Return the (X, Y) coordinate for the center point of the cell that contains the specified text.  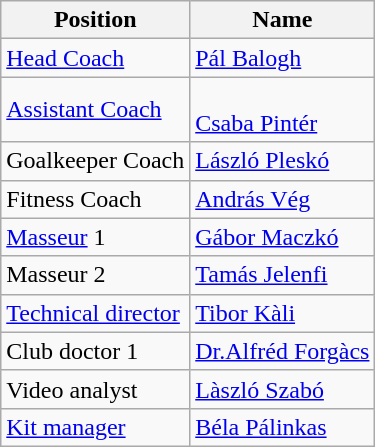
Csaba Pintér (282, 110)
Masseur 1 (96, 237)
Goalkeeper Coach (96, 161)
Name (282, 20)
Technical director (96, 313)
Gábor Maczkó (282, 237)
Làszló Szabó (282, 389)
Club doctor 1 (96, 351)
László Pleskó (282, 161)
Fitness Coach (96, 199)
Head Coach (96, 58)
Assistant Coach (96, 110)
Masseur 2 (96, 275)
Béla Pálinkas (282, 427)
Pál Balogh (282, 58)
Kit manager (96, 427)
Video analyst (96, 389)
Tibor Kàli (282, 313)
Position (96, 20)
András Vég (282, 199)
Dr.Alfréd Forgàcs (282, 351)
Tamás Jelenfi (282, 275)
